Identify which cell holds the provided text, then report its [x, y] central coordinate. 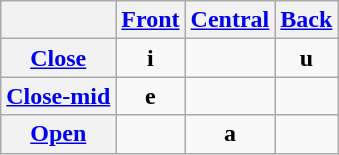
Open [58, 134]
Front [150, 20]
i [150, 58]
Close [58, 58]
Back [306, 20]
e [150, 96]
Central [230, 20]
u [306, 58]
Close-mid [58, 96]
a [230, 134]
